Pinpoint the cell where the given text exists, returning its (x, y) midpoint coordinate. 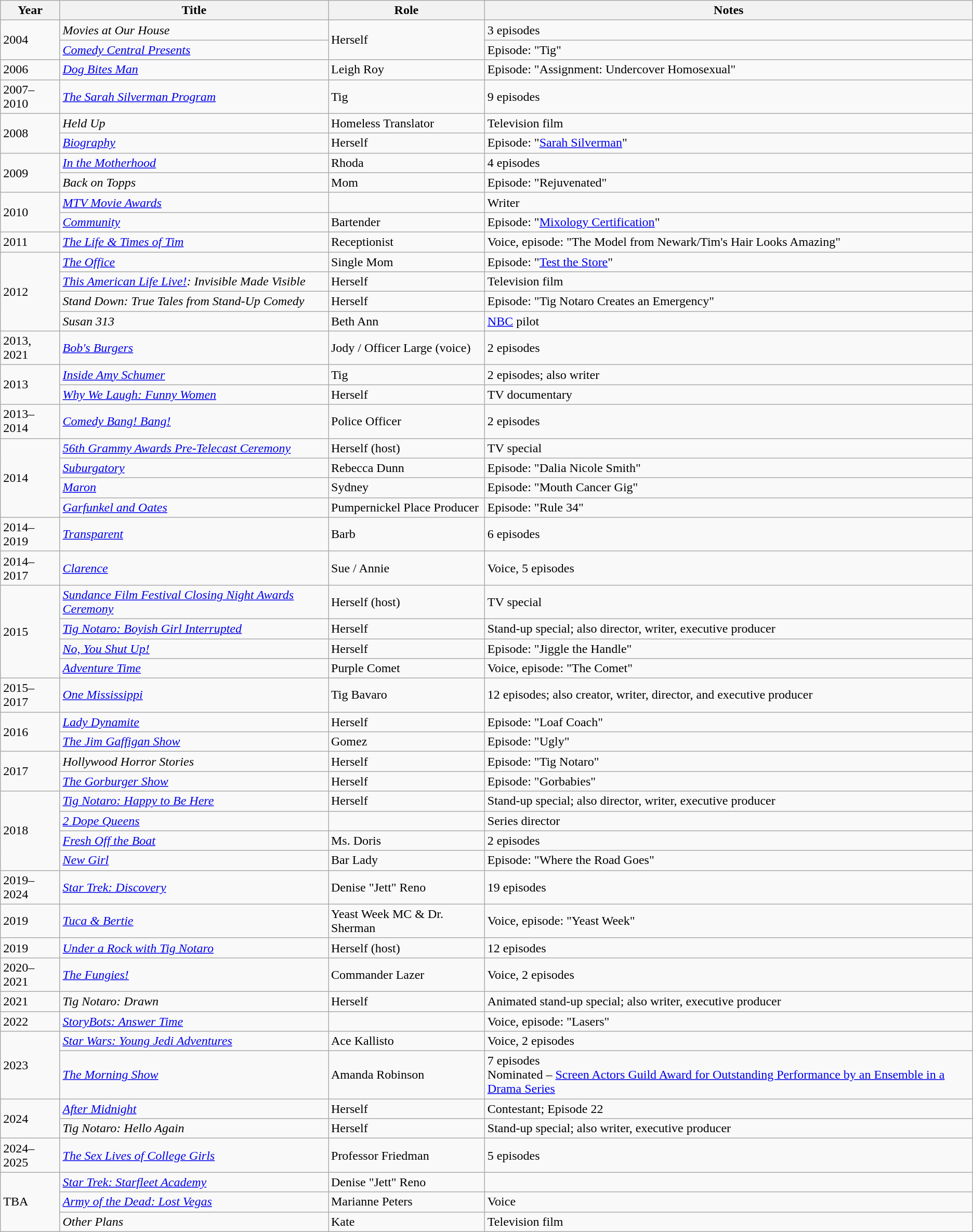
Star Trek: Starfleet Academy (194, 1182)
2013–2014 (30, 421)
2 Dope Queens (194, 821)
9 episodes (729, 97)
Episode: "Mouth Cancer Gig" (729, 488)
Other Plans (194, 1222)
Tig Notaro: Drawn (194, 1001)
Title (194, 10)
No, You Shut Up! (194, 648)
Notes (729, 10)
Episode: "Assignment: Undercover Homosexual" (729, 70)
Ms. Doris (406, 841)
Episode: "Rejuvenated" (729, 182)
2013, 2021 (30, 348)
New Girl (194, 860)
2021 (30, 1001)
Stand-up special; also writer, executive producer (729, 1129)
5 episodes (729, 1155)
19 episodes (729, 887)
Rhoda (406, 163)
Jody / Officer Large (voice) (406, 348)
Rebecca Dunn (406, 468)
6 episodes (729, 534)
Under a Rock with Tig Notaro (194, 948)
Voice (729, 1202)
The Gorburger Show (194, 781)
Transparent (194, 534)
Bob's Burgers (194, 348)
2024 (30, 1119)
Back on Topps (194, 182)
After Midnight (194, 1109)
Ace Kallisto (406, 1041)
Barb (406, 534)
2007–2010 (30, 97)
Animated stand-up special; also writer, executive producer (729, 1001)
2023 (30, 1065)
2015–2017 (30, 696)
Movies at Our House (194, 30)
Leigh Roy (406, 70)
2009 (30, 173)
2014–2017 (30, 568)
Voice, episode: "Lasers" (729, 1021)
Sue / Annie (406, 568)
Tig Notaro: Boyish Girl Interrupted (194, 628)
Tig Bavaro (406, 696)
Writer (729, 202)
2011 (30, 242)
Commander Lazer (406, 974)
4 episodes (729, 163)
TV documentary (729, 395)
Marianne Peters (406, 1202)
MTV Movie Awards (194, 202)
Gomez (406, 742)
2006 (30, 70)
Mom (406, 182)
Susan 313 (194, 321)
2015 (30, 631)
Hollywood Horror Stories (194, 762)
Pumpernickel Place Producer (406, 507)
NBC pilot (729, 321)
Year (30, 10)
2014 (30, 478)
The Office (194, 261)
2022 (30, 1021)
2019–2024 (30, 887)
Voice, episode: "Yeast Week" (729, 921)
2004 (30, 40)
2018 (30, 831)
Beth Ann (406, 321)
Contestant; Episode 22 (729, 1109)
2020–2021 (30, 974)
Episode: "Tig Notaro" (729, 762)
The Life & Times of Tim (194, 242)
Episode: "Ugly" (729, 742)
Police Officer (406, 421)
2016 (30, 732)
Star Wars: Young Jedi Adventures (194, 1041)
Why We Laugh: Funny Women (194, 395)
One Mississippi (194, 696)
Episode: "Sarah Silverman" (729, 143)
Comedy Bang! Bang! (194, 421)
12 episodes; also creator, writer, director, and executive producer (729, 696)
Homeless Translator (406, 123)
The Sex Lives of College Girls (194, 1155)
Yeast Week MC & Dr. Sherman (406, 921)
Bartender (406, 222)
Bar Lady (406, 860)
Amanda Robinson (406, 1075)
2017 (30, 771)
Held Up (194, 123)
Episode: "Dalia Nicole Smith" (729, 468)
Voice, episode: "The Model from Newark/Tim's Hair Looks Amazing" (729, 242)
In the Motherhood (194, 163)
Star Trek: Discovery (194, 887)
Suburgatory (194, 468)
Voice, 5 episodes (729, 568)
Episode: "Where the Road Goes" (729, 860)
2012 (30, 291)
Single Mom (406, 261)
Episode: "Loaf Coach" (729, 722)
Tig Notaro: Happy to Be Here (194, 801)
Voice, episode: "The Comet" (729, 669)
Tuca & Bertie (194, 921)
Episode: "Mixology Certification" (729, 222)
2024–2025 (30, 1155)
Army of the Dead: Lost Vegas (194, 1202)
This American Life Live!: Invisible Made Visible (194, 282)
The Sarah Silverman Program (194, 97)
12 episodes (729, 948)
3 episodes (729, 30)
Fresh Off the Boat (194, 841)
Clarence (194, 568)
Maron (194, 488)
Episode: "Jiggle the Handle" (729, 648)
Comedy Central Presents (194, 50)
Receptionist (406, 242)
Episode: "Gorbabies" (729, 781)
Episode: "Test the Store" (729, 261)
56th Grammy Awards Pre-Telecast Ceremony (194, 448)
Lady Dynamite (194, 722)
StoryBots: Answer Time (194, 1021)
Sundance Film Festival Closing Night Awards Ceremony (194, 602)
The Jim Gaffigan Show (194, 742)
TBA (30, 1202)
The Morning Show (194, 1075)
Purple Comet (406, 669)
Tig Notaro: Hello Again (194, 1129)
2010 (30, 212)
Role (406, 10)
The Fungies! (194, 974)
Episode: "Tig Notaro Creates an Emergency" (729, 302)
Sydney (406, 488)
2013 (30, 385)
Episode: "Tig" (729, 50)
Dog Bites Man (194, 70)
2014–2019 (30, 534)
Series director (729, 821)
2008 (30, 133)
Professor Friedman (406, 1155)
Community (194, 222)
Stand Down: True Tales from Stand-Up Comedy (194, 302)
Biography (194, 143)
2 episodes; also writer (729, 375)
Garfunkel and Oates (194, 507)
Kate (406, 1222)
7 episodesNominated – Screen Actors Guild Award for Outstanding Performance by an Ensemble in a Drama Series (729, 1075)
Adventure Time (194, 669)
Inside Amy Schumer (194, 375)
Episode: "Rule 34" (729, 507)
